Find where the given text appears and provide that cell's center as (X, Y) coordinate. 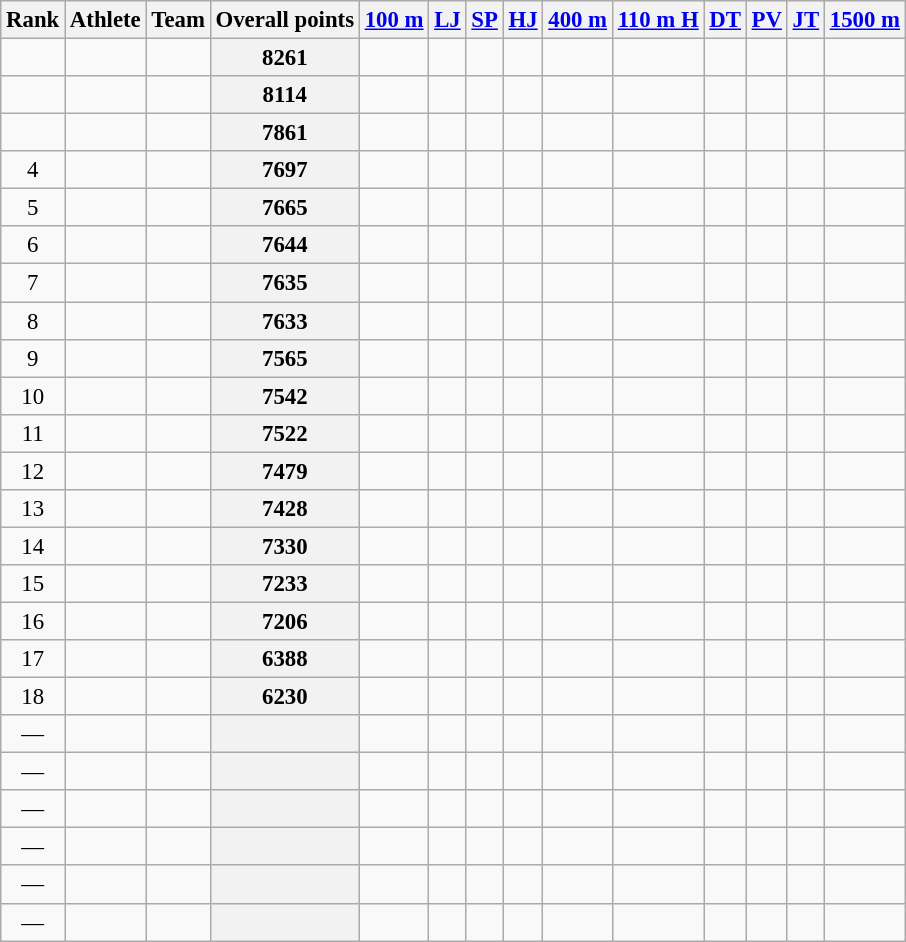
5 (33, 208)
8261 (284, 58)
11 (33, 433)
7206 (284, 621)
16 (33, 621)
7635 (284, 283)
17 (33, 659)
15 (33, 584)
18 (33, 697)
PV (766, 20)
6230 (284, 697)
8 (33, 321)
7665 (284, 208)
7330 (284, 546)
7644 (284, 245)
7697 (284, 170)
HJ (523, 20)
Rank (33, 20)
100 m (394, 20)
7542 (284, 396)
SP (484, 20)
14 (33, 546)
7522 (284, 433)
10 (33, 396)
7633 (284, 321)
13 (33, 509)
Overall points (284, 20)
7428 (284, 509)
JT (806, 20)
8114 (284, 95)
6 (33, 245)
4 (33, 170)
400 m (578, 20)
110 m H (658, 20)
7861 (284, 133)
7 (33, 283)
7479 (284, 471)
LJ (448, 20)
9 (33, 358)
7233 (284, 584)
1500 m (864, 20)
Team (178, 20)
6388 (284, 659)
DT (725, 20)
7565 (284, 358)
Athlete (106, 20)
12 (33, 471)
